Identify which cell holds the provided text, then report its [x, y] central coordinate. 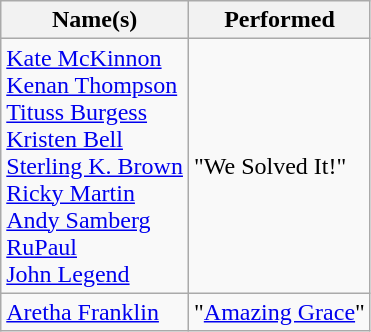
Name(s) [95, 20]
Kate McKinnonKenan ThompsonTituss BurgessKristen BellSterling K. BrownRicky MartinAndy SambergRuPaulJohn Legend [95, 166]
Performed [279, 20]
"Amazing Grace" [279, 312]
Aretha Franklin [95, 312]
"We Solved It!" [279, 166]
